Pinpoint the cell where the given text exists, returning its (x, y) midpoint coordinate. 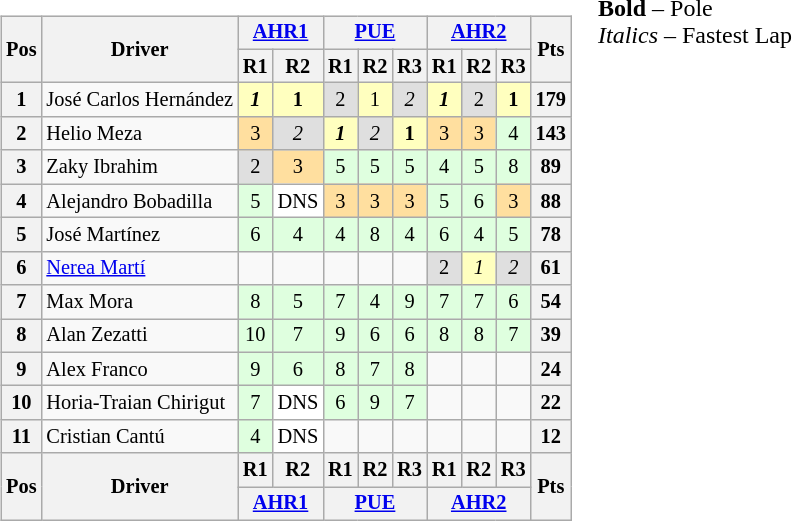
Alex Franco (140, 369)
Nerea Martí (140, 268)
88 (551, 201)
Horia-Traian Chirigut (140, 403)
12 (551, 437)
Max Mora (140, 302)
61 (551, 268)
Alan Zezatti (140, 336)
Cristian Cantú (140, 437)
Zaky Ibrahim (140, 167)
179 (551, 100)
José Carlos Hernández (140, 100)
José Martínez (140, 235)
22 (551, 403)
143 (551, 134)
89 (551, 167)
11 (21, 437)
39 (551, 336)
54 (551, 302)
Helio Meza (140, 134)
24 (551, 369)
78 (551, 235)
Alejandro Bobadilla (140, 201)
